Scan for the cell matching the given text and deliver its (X, Y) coordinate at center. 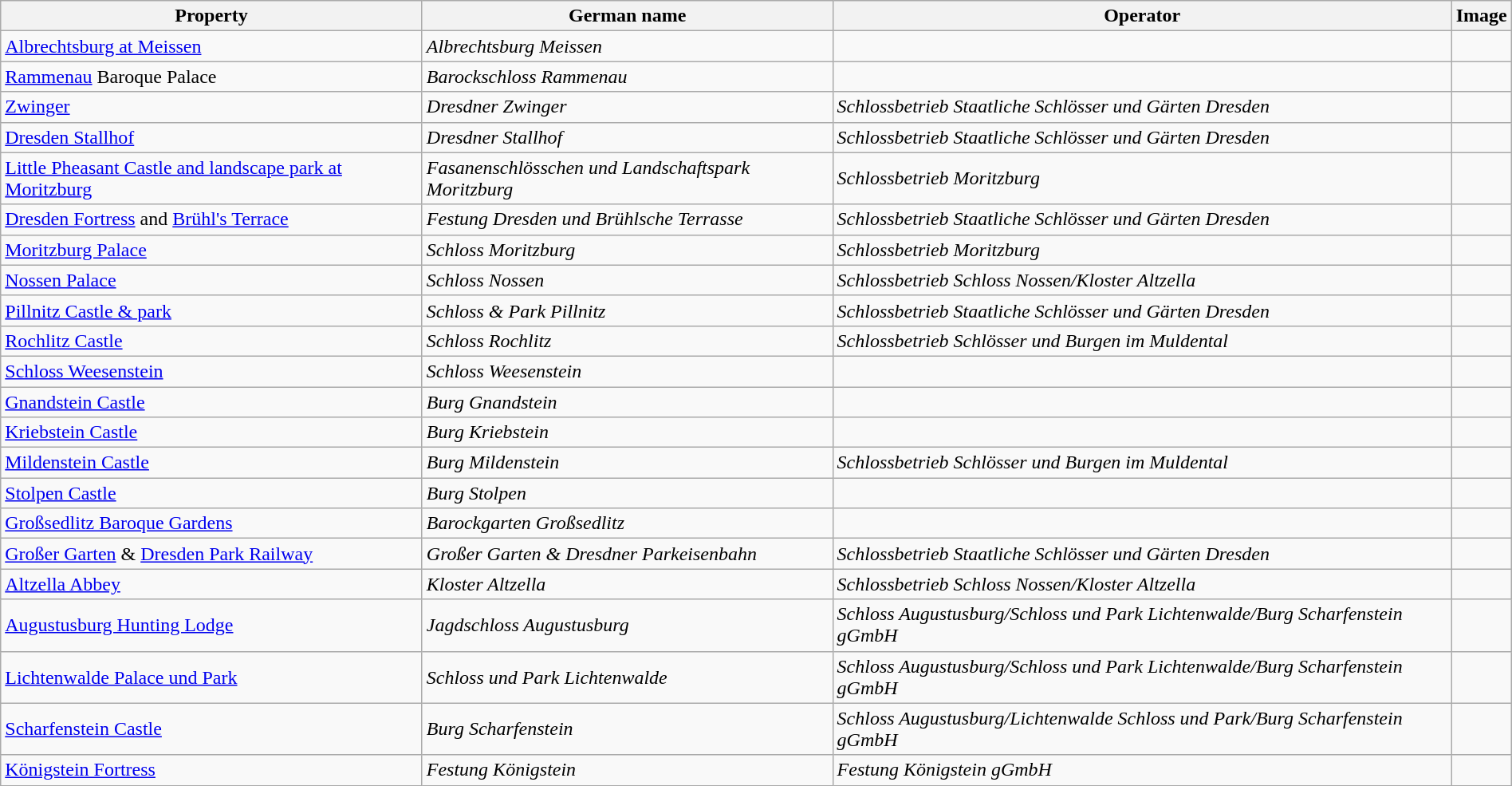
Mildenstein Castle (212, 463)
Schloss Augustusburg/Lichtenwalde Schloss und Park/Burg Scharfenstein gGmbH (1142, 729)
Kriebstein Castle (212, 432)
Rochlitz Castle (212, 341)
Lichtenwalde Palace und Park (212, 677)
Rammenau Baroque Palace (212, 77)
Dresden Stallhof (212, 137)
Festung Königstein (627, 770)
Festung Königstein gGmbH (1142, 770)
Augustusburg Hunting Lodge (212, 626)
Großsedlitz Baroque Gardens (212, 523)
Burg Mildenstein (627, 463)
Burg Gnandstein (627, 401)
Albrechtsburg Meissen (627, 46)
Burg Stolpen (627, 493)
Großer Garten & Dresdner Parkeisenbahn (627, 554)
Albrechtsburg at Meissen (212, 46)
Little Pheasant Castle and landscape park at Moritzburg (212, 179)
Dresdner Zwinger (627, 107)
Nossen Palace (212, 280)
Burg Kriebstein (627, 432)
Pillnitz Castle & park (212, 310)
Altzella Abbey (212, 584)
Dresdner Stallhof (627, 137)
Image (1482, 16)
Operator (1142, 16)
Schloss Nossen (627, 280)
Großer Garten & Dresden Park Railway (212, 554)
Kloster Altzella (627, 584)
Fasanenschlösschen und Landschaftspark Moritzburg (627, 179)
Jagdschloss Augustusburg (627, 626)
German name (627, 16)
Burg Scharfenstein (627, 729)
Moritzburg Palace (212, 250)
Scharfenstein Castle (212, 729)
Schloss und Park Lichtenwalde (627, 677)
Königstein Fortress (212, 770)
Dresden Fortress and Brühl's Terrace (212, 219)
Festung Dresden und Brühlsche Terrasse (627, 219)
Stolpen Castle (212, 493)
Zwinger (212, 107)
Schloss & Park Pillnitz (627, 310)
Barockschloss Rammenau (627, 77)
Gnandstein Castle (212, 401)
Property (212, 16)
Barockgarten Großsedlitz (627, 523)
Schloss Rochlitz (627, 341)
Schloss Moritzburg (627, 250)
